Pinpoint the cell where the given text exists, returning its [x, y] midpoint coordinate. 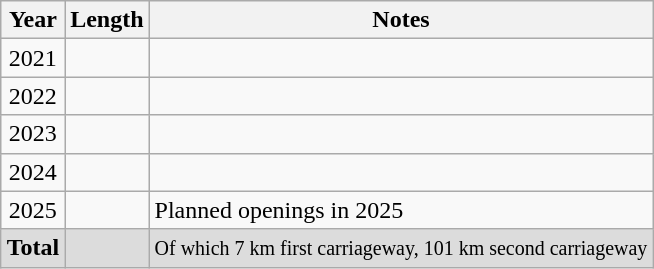
Of which 7 km first carriageway, 101 km second carriageway [401, 248]
Notes [401, 20]
2021 [33, 58]
2025 [33, 210]
Planned openings in 2025 [401, 210]
2022 [33, 96]
Total [33, 248]
2024 [33, 172]
Year [33, 20]
2023 [33, 134]
Length [107, 20]
